Detect which cell encompasses the target text, then output its [x, y] center coordinate. 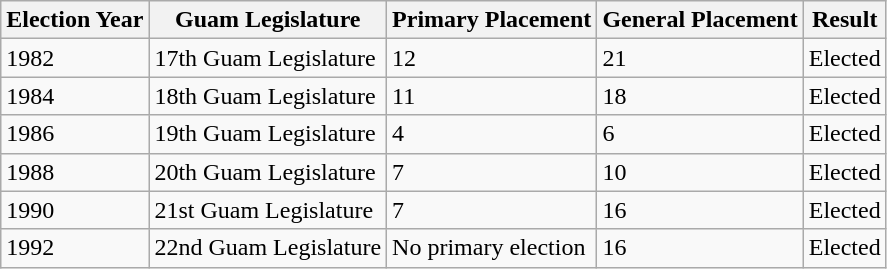
4 [492, 134]
17th Guam Legislature [268, 58]
10 [700, 172]
18th Guam Legislature [268, 96]
1984 [75, 96]
1986 [75, 134]
No primary election [492, 248]
6 [700, 134]
21 [700, 58]
21st Guam Legislature [268, 210]
19th Guam Legislature [268, 134]
11 [492, 96]
Primary Placement [492, 20]
1990 [75, 210]
20th Guam Legislature [268, 172]
1982 [75, 58]
1992 [75, 248]
1988 [75, 172]
18 [700, 96]
12 [492, 58]
General Placement [700, 20]
Guam Legislature [268, 20]
Result [844, 20]
22nd Guam Legislature [268, 248]
Election Year [75, 20]
